Output the [X, Y] coordinate of the center of the cell containing the given text.  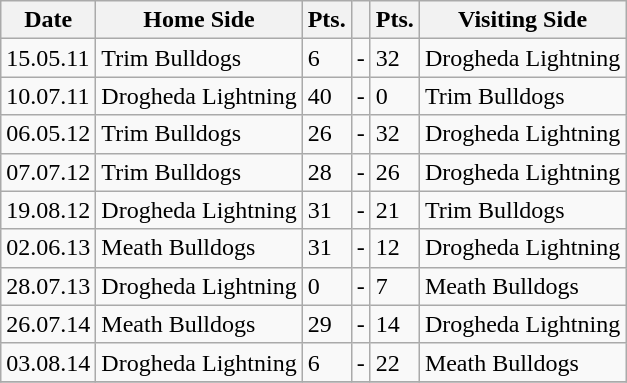
19.08.12 [48, 210]
Visiting Side [522, 20]
12 [394, 248]
28 [326, 172]
02.06.13 [48, 248]
29 [326, 324]
14 [394, 324]
Date [48, 20]
06.05.12 [48, 134]
10.07.11 [48, 96]
03.08.14 [48, 362]
15.05.11 [48, 58]
Home Side [199, 20]
22 [394, 362]
7 [394, 286]
40 [326, 96]
28.07.13 [48, 286]
21 [394, 210]
07.07.12 [48, 172]
26.07.14 [48, 324]
